Search for the cell housing the specified text and yield its (X, Y) center coordinate. 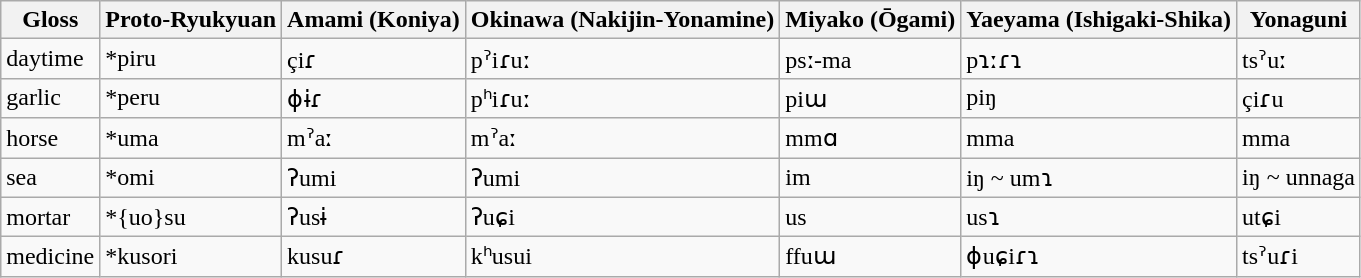
garlic (50, 98)
ɸuɕiɾɿ (1099, 257)
*piru (191, 59)
pɿːɾɿ (1099, 59)
utɕi (1299, 217)
psː-ma (870, 59)
mortar (50, 217)
Okinawa (Nakijin-Yonamine) (622, 20)
daytime (50, 59)
tsˀuɾi (1299, 257)
horse (50, 138)
Miyako (Ōgami) (870, 20)
im (870, 178)
Amami (Koniya) (374, 20)
ʔuɕi (622, 217)
pʰiɾuː (622, 98)
kusuɾ (374, 257)
mmɑ (870, 138)
iŋ ~ umɿ (1099, 178)
ʔusɨ (374, 217)
usɿ (1099, 217)
*uma (191, 138)
ɸɨɾ (374, 98)
çiɾu (1299, 98)
ffuɯ (870, 257)
us (870, 217)
sea (50, 178)
Proto-Ryukyuan (191, 20)
piɯ (870, 98)
Gloss (50, 20)
*omi (191, 178)
*peru (191, 98)
çiɾ (374, 59)
pˀiɾuː (622, 59)
piŋ (1099, 98)
kʰusui (622, 257)
*kusori (191, 257)
Yonaguni (1299, 20)
iŋ ~ unnaga (1299, 178)
*{uo}su (191, 217)
medicine (50, 257)
tsˀuː (1299, 59)
Yaeyama (Ishigaki-Shika) (1099, 20)
